Output the [X, Y] coordinate of the center of the cell containing the given text.  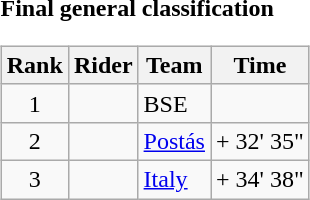
+ 34' 38" [260, 179]
Team [174, 65]
Italy [174, 179]
BSE [174, 103]
1 [34, 103]
Rank [34, 65]
Time [260, 65]
+ 32' 35" [260, 141]
Rider [103, 65]
Postás [174, 141]
3 [34, 179]
2 [34, 141]
